Detect which cell encompasses the target text, then output its [X, Y] center coordinate. 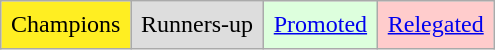
Relegated [436, 25]
Champions [66, 25]
Runners-up [198, 25]
Promoted [320, 25]
